Extract the (x, y) coordinate from the center of the cell holding the provided text.  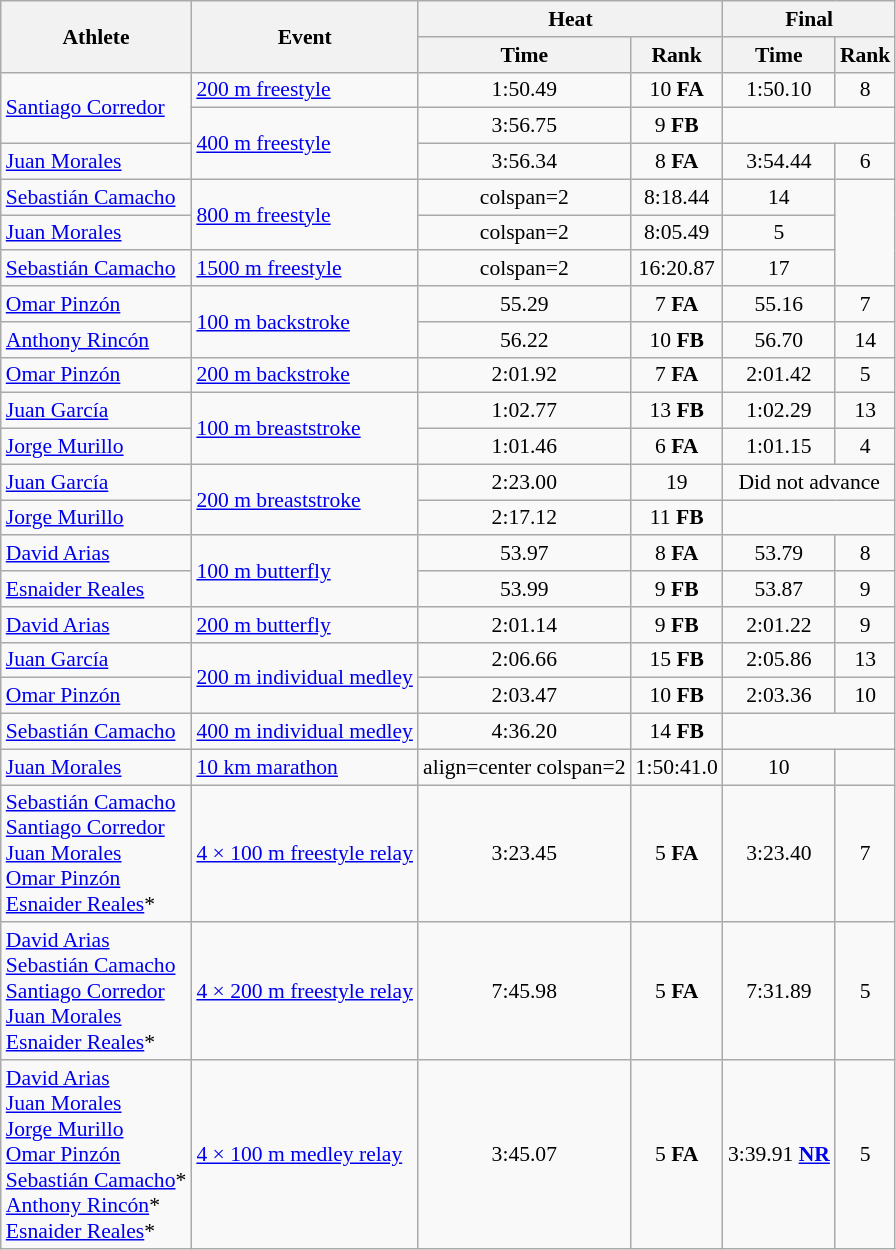
2:03.36 (779, 696)
400 m individual medley (304, 732)
Esnaider Reales (96, 589)
100 m butterfly (304, 572)
56.22 (524, 340)
13 FB (677, 411)
Santiago Corredor (96, 108)
2:05.86 (779, 660)
2:17.12 (524, 518)
100 m breaststroke (304, 428)
David AriasSebastián CamachoSantiago CorredorJuan MoralesEsnaider Reales* (96, 992)
55.29 (524, 304)
200 m breaststroke (304, 500)
3:45.07 (524, 1154)
17 (779, 269)
1:01.15 (779, 447)
Final (810, 19)
1500 m freestyle (304, 269)
15 FB (677, 660)
3:56.34 (524, 162)
Event (304, 36)
56.70 (779, 340)
2:01.22 (779, 625)
53.97 (524, 554)
Sebastián CamachoSantiago CorredorJuan MoralesOmar PinzónEsnaider Reales* (96, 854)
3:54.44 (779, 162)
4 (866, 447)
14 FB (677, 732)
2:01.42 (779, 375)
3:23.45 (524, 854)
53.87 (779, 589)
55.16 (779, 304)
3:39.91 NR (779, 1154)
align=center colspan=2 (524, 767)
200 m butterfly (304, 625)
1:01.46 (524, 447)
11 FB (677, 518)
7:45.98 (524, 992)
7:31.89 (779, 992)
400 m freestyle (304, 144)
53.99 (524, 589)
19 (677, 482)
David AriasJuan MoralesJorge MurilloOmar PinzónSebastián Camacho*Anthony Rincón*Esnaider Reales* (96, 1154)
200 m freestyle (304, 90)
2:06.66 (524, 660)
2:23.00 (524, 482)
1:50:41.0 (677, 767)
16:20.87 (677, 269)
8:05.49 (677, 233)
53.79 (779, 554)
8:18.44 (677, 197)
4:36.20 (524, 732)
Athlete (96, 36)
4 × 100 m medley relay (304, 1154)
2:03.47 (524, 696)
1:50.10 (779, 90)
Heat (570, 19)
200 m individual medley (304, 678)
200 m backstroke (304, 375)
Anthony Rincón (96, 340)
1:50.49 (524, 90)
2:01.14 (524, 625)
100 m backstroke (304, 322)
2:01.92 (524, 375)
4 × 200 m freestyle relay (304, 992)
10 FA (677, 90)
3:23.40 (779, 854)
1:02.29 (779, 411)
800 m freestyle (304, 214)
Did not advance (810, 482)
4 × 100 m freestyle relay (304, 854)
1:02.77 (524, 411)
3:56.75 (524, 126)
6 (866, 162)
6 FA (677, 447)
10 km marathon (304, 767)
